Return [x, y] of the center of cell containing provided text 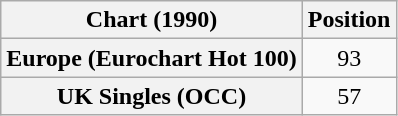
UK Singles (OCC) [152, 96]
Chart (1990) [152, 20]
Europe (Eurochart Hot 100) [152, 58]
Position [349, 20]
57 [349, 96]
93 [349, 58]
